Identify which cell holds the provided text, then report its [X, Y] central coordinate. 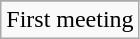
First meeting [70, 20]
